Search for the cell housing the specified text and yield its [X, Y] center coordinate. 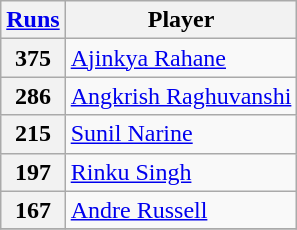
167 [33, 210]
Angkrish Raghuvanshi [181, 96]
286 [33, 96]
375 [33, 58]
215 [33, 134]
Runs [33, 20]
Sunil Narine [181, 134]
Ajinkya Rahane [181, 58]
197 [33, 172]
Player [181, 20]
Rinku Singh [181, 172]
Andre Russell [181, 210]
